Detect which cell encompasses the target text, then output its (x, y) center coordinate. 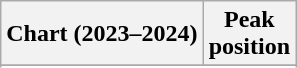
Chart (2023–2024) (102, 34)
Peakposition (249, 34)
